From the cell containing the given text, extract its center point as (x, y) coordinate. 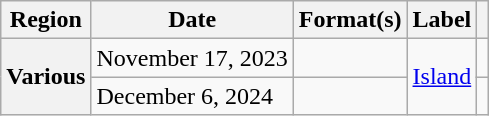
Label (442, 20)
Region (46, 20)
Format(s) (350, 20)
November 17, 2023 (192, 58)
Island (442, 77)
Various (46, 77)
December 6, 2024 (192, 96)
Date (192, 20)
